Capture the cell that displays the provided text and extract its [X, Y] central coordinate. 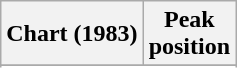
Peakposition [189, 34]
Chart (1983) [72, 34]
